Locate the cell with the specified text and output its [x, y] center coordinate. 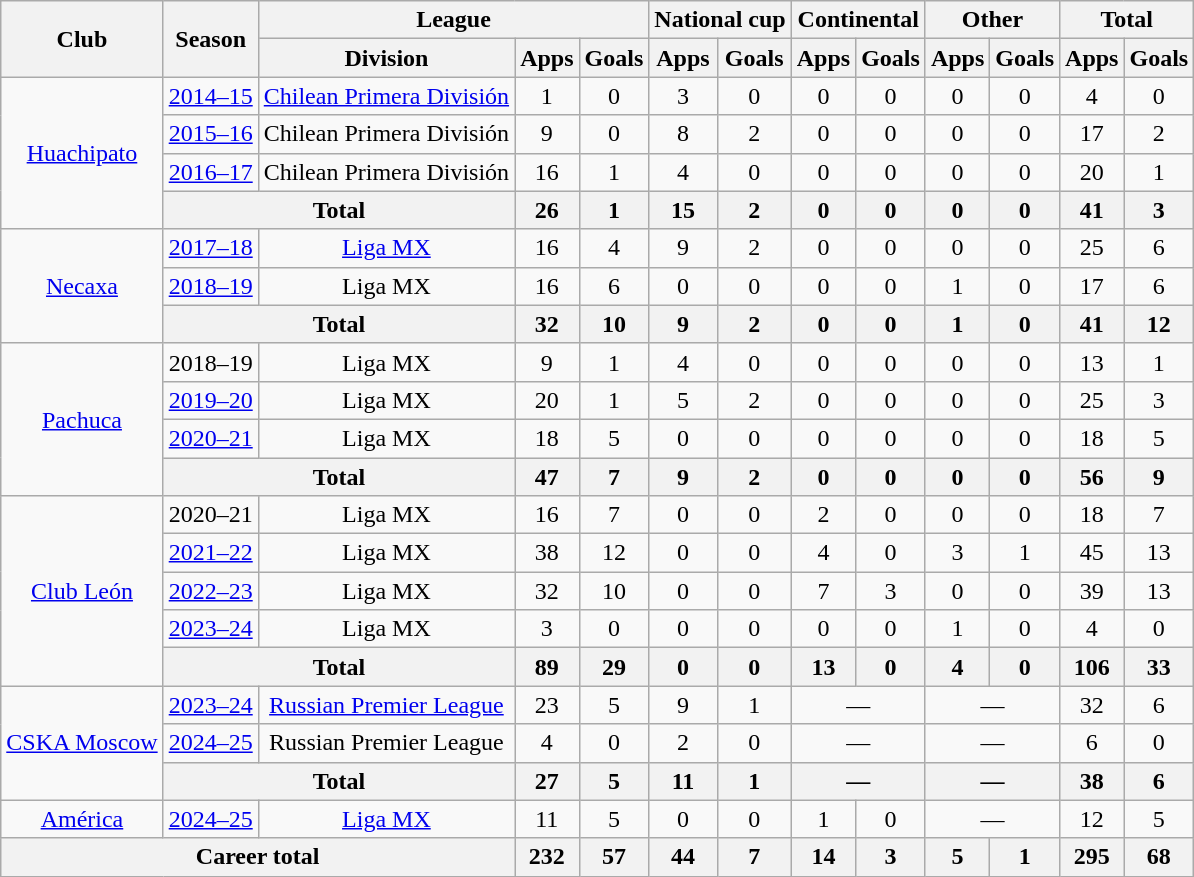
68 [1159, 857]
57 [614, 857]
2022–23 [210, 591]
44 [683, 857]
89 [547, 667]
Pachuca [82, 419]
15 [683, 210]
39 [1092, 591]
8 [683, 134]
23 [547, 705]
14 [823, 857]
Season [210, 39]
2021–22 [210, 553]
27 [547, 781]
2014–15 [210, 96]
33 [1159, 667]
2016–17 [210, 172]
Huachipato [82, 153]
América [82, 819]
League [454, 20]
Career total [258, 857]
Continental [858, 20]
Club [82, 39]
Club León [82, 591]
CSKA Moscow [82, 743]
232 [547, 857]
Other [992, 20]
47 [547, 477]
45 [1092, 553]
2019–20 [210, 400]
26 [547, 210]
295 [1092, 857]
Necaxa [82, 286]
Division [386, 58]
National cup [720, 20]
2015–16 [210, 134]
2017–18 [210, 248]
56 [1092, 477]
29 [614, 667]
106 [1092, 667]
